From the cell containing the given text, extract its center point as (x, y) coordinate. 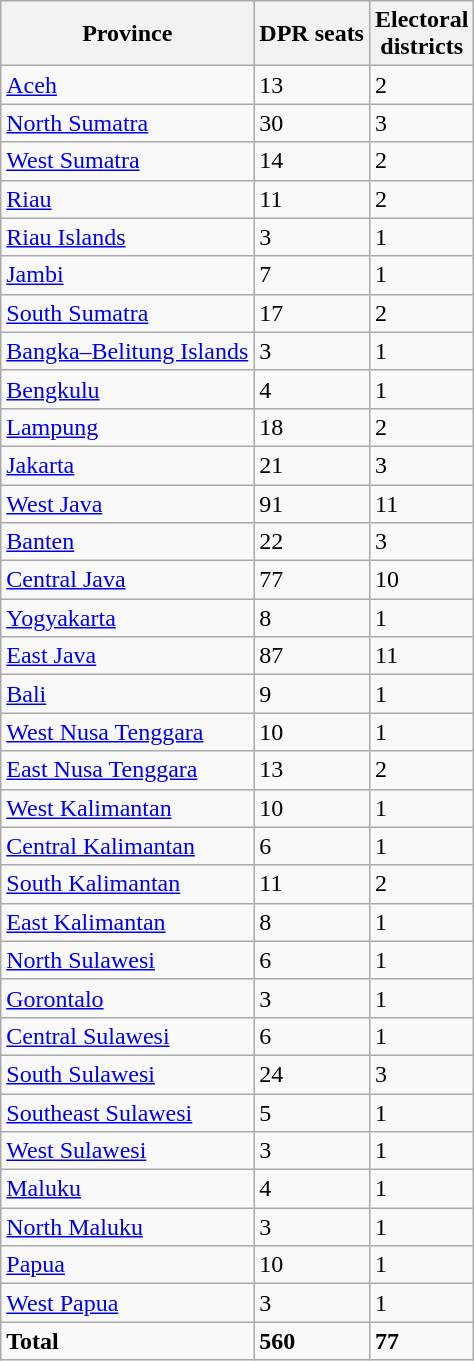
Electoral districts (421, 34)
Lampung (128, 427)
87 (312, 656)
Aceh (128, 85)
East Java (128, 656)
West Kalimantan (128, 808)
East Nusa Tenggara (128, 770)
Banten (128, 542)
Yogyakarta (128, 618)
560 (312, 1341)
91 (312, 503)
West Sumatra (128, 161)
North Sumatra (128, 123)
7 (312, 275)
17 (312, 313)
DPR seats (312, 34)
Jambi (128, 275)
West Java (128, 503)
Bali (128, 694)
9 (312, 694)
West Papua (128, 1303)
South Kalimantan (128, 884)
Southeast Sulawesi (128, 1113)
30 (312, 123)
North Maluku (128, 1227)
Bangka–Belitung Islands (128, 351)
Province (128, 34)
Central Sulawesi (128, 1036)
Total (128, 1341)
Jakarta (128, 465)
Riau Islands (128, 237)
5 (312, 1113)
Central Java (128, 580)
Maluku (128, 1189)
West Sulawesi (128, 1151)
21 (312, 465)
South Sumatra (128, 313)
East Kalimantan (128, 922)
West Nusa Tenggara (128, 732)
Riau (128, 199)
South Sulawesi (128, 1074)
Bengkulu (128, 389)
Gorontalo (128, 998)
14 (312, 161)
Papua (128, 1265)
24 (312, 1074)
22 (312, 542)
18 (312, 427)
North Sulawesi (128, 960)
Central Kalimantan (128, 846)
